Return [x, y] of the center of cell containing provided text 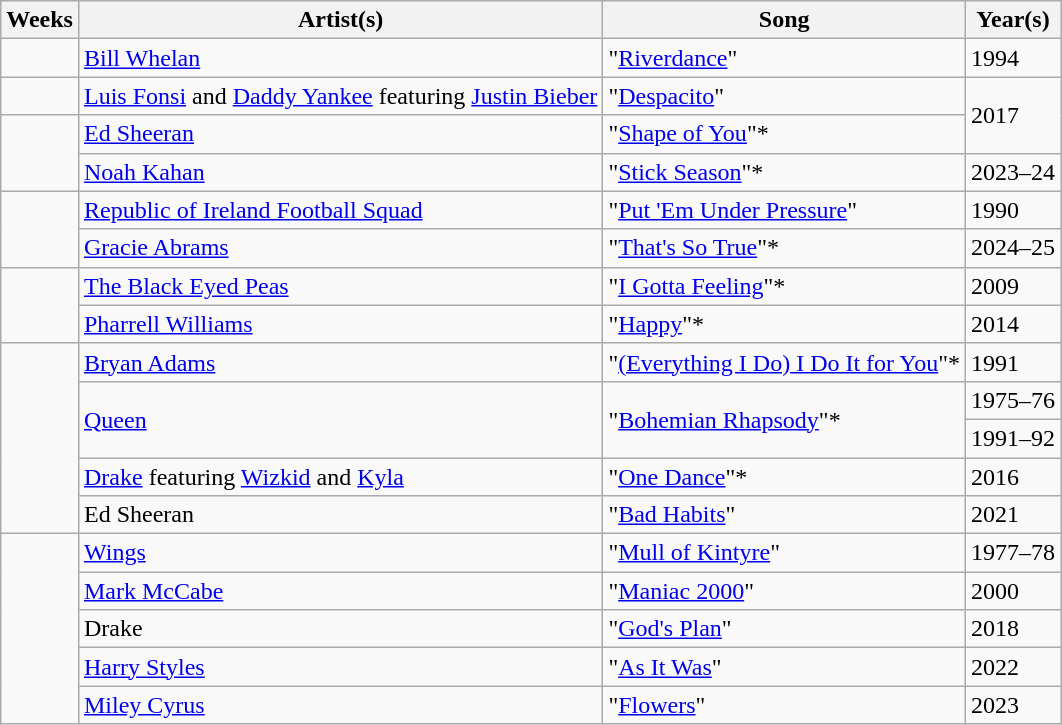
2017 [1012, 115]
Drake [340, 629]
1990 [1012, 210]
Bryan Adams [340, 362]
"Bad Habits" [784, 515]
2009 [1012, 286]
1991–92 [1012, 438]
"That's So True"* [784, 248]
Harry Styles [340, 667]
2022 [1012, 667]
Weeks [40, 20]
Song [784, 20]
Luis Fonsi and Daddy Yankee featuring Justin Bieber [340, 96]
1977–78 [1012, 553]
2024–25 [1012, 248]
Drake featuring Wizkid and Kyla [340, 477]
"Bohemian Rhapsody"* [784, 419]
1994 [1012, 58]
"God's Plan" [784, 629]
1991 [1012, 362]
1975–76 [1012, 400]
Bill Whelan [340, 58]
Miley Cyrus [340, 705]
"Despacito" [784, 96]
2016 [1012, 477]
2023 [1012, 705]
"One Dance"* [784, 477]
"Put 'Em Under Pressure" [784, 210]
"Flowers" [784, 705]
"Stick Season"* [784, 172]
Mark McCabe [340, 591]
2021 [1012, 515]
"Happy"* [784, 324]
2018 [1012, 629]
2023–24 [1012, 172]
"As It Was" [784, 667]
"I Gotta Feeling"* [784, 286]
Pharrell Williams [340, 324]
Queen [340, 419]
2000 [1012, 591]
Noah Kahan [340, 172]
"Maniac 2000" [784, 591]
"Mull of Kintyre" [784, 553]
The Black Eyed Peas [340, 286]
"Riverdance" [784, 58]
"Shape of You"* [784, 134]
Gracie Abrams [340, 248]
"(Everything I Do) I Do It for You"* [784, 362]
Republic of Ireland Football Squad [340, 210]
Artist(s) [340, 20]
Wings [340, 553]
Year(s) [1012, 20]
2014 [1012, 324]
